Identify which cell holds the provided text, then report its (x, y) central coordinate. 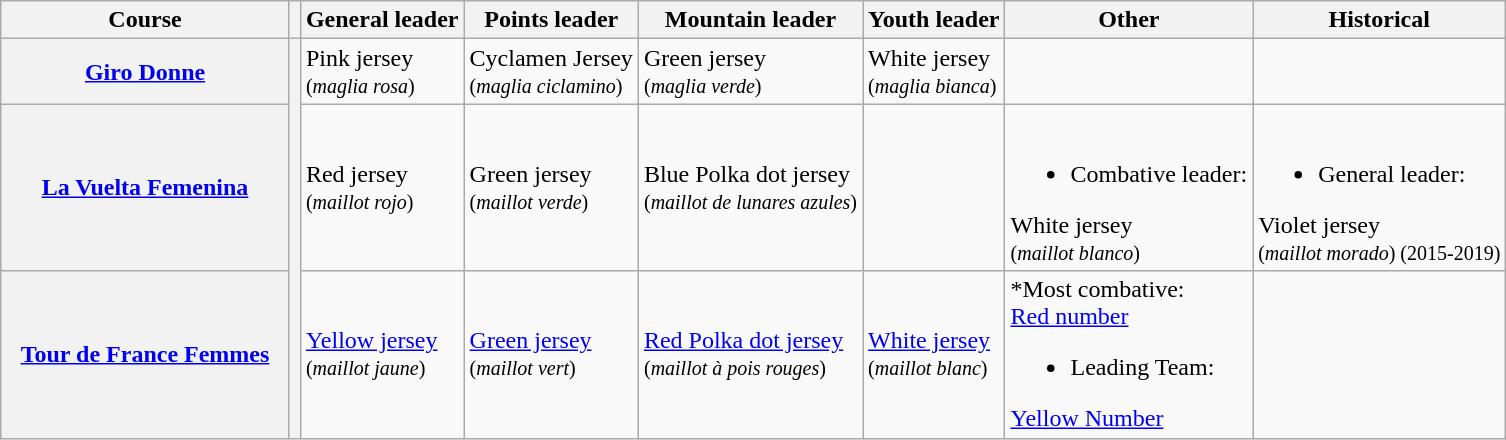
Red Polka dot jersey (maillot à pois rouges) (750, 354)
Blue Polka dot jersey(maillot de lunares azules) (750, 188)
Combative leader: White jersey (maillot blanco) (1129, 188)
Green jersey(maillot verde) (551, 188)
General leader (382, 20)
Pink jersey (maglia rosa) (382, 72)
Points leader (551, 20)
White jersey (maillot blanc) (934, 354)
Red jersey(maillot rojo) (382, 188)
Mountain leader (750, 20)
Youth leader (934, 20)
Other (1129, 20)
White jersey (maglia bianca) (934, 72)
Green jersey (maillot vert) (551, 354)
La Vuelta Femenina (146, 188)
Yellow jersey (maillot jaune) (382, 354)
Tour de France Femmes (146, 354)
Cyclamen Jersey (maglia ciclamino) (551, 72)
Green jersey (maglia verde) (750, 72)
*Most combative: Red numberLeading Team: Yellow Number (1129, 354)
Historical (1380, 20)
Giro Donne (146, 72)
General leader: Violet jersey (maillot morado) (2015-2019) (1380, 188)
Course (146, 20)
